Output the (X, Y) coordinate of the center of the cell containing the given text.  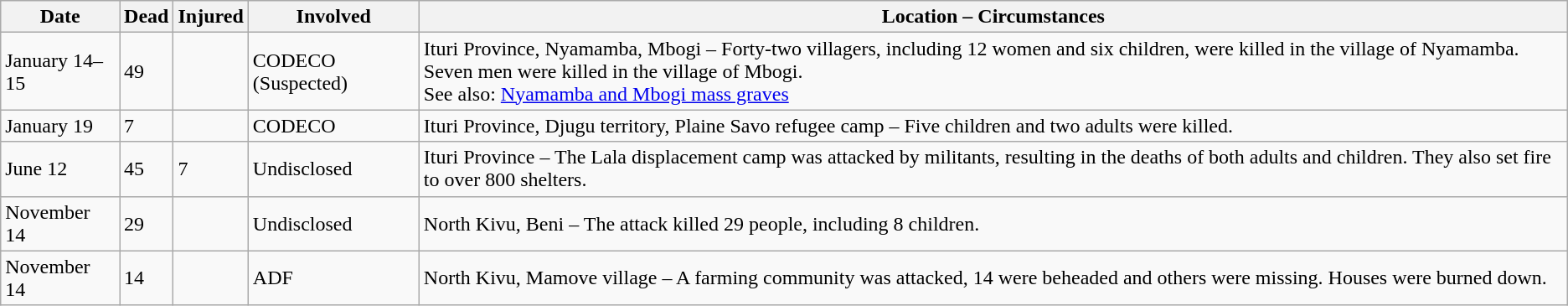
CODECO (Suspected) (333, 71)
North Kivu, Mamove village – A farming community was attacked, 14 were beheaded and others were missing. Houses were burned down. (993, 278)
Involved (333, 17)
29 (147, 223)
North Kivu, Beni – The attack killed 29 people, including 8 children. (993, 223)
45 (147, 169)
CODECO (333, 126)
Location – Circumstances (993, 17)
49 (147, 71)
Date (60, 17)
January 19 (60, 126)
Injured (211, 17)
ADF (333, 278)
Dead (147, 17)
January 14–15 (60, 71)
June 12 (60, 169)
14 (147, 278)
Ituri Province, Djugu territory, Plaine Savo refugee camp – Five children and two adults were killed. (993, 126)
